Search for the cell housing the specified text and yield its (X, Y) center coordinate. 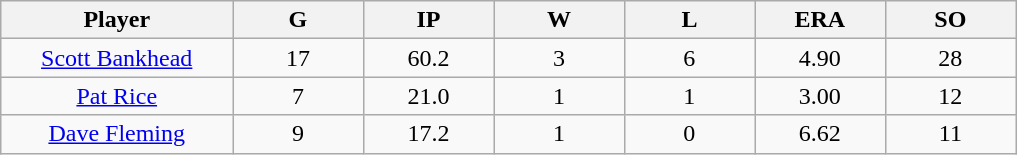
6.62 (820, 134)
Pat Rice (117, 96)
3 (559, 58)
11 (950, 134)
0 (689, 134)
ERA (820, 20)
Dave Fleming (117, 134)
21.0 (428, 96)
L (689, 20)
9 (298, 134)
4.90 (820, 58)
17.2 (428, 134)
W (559, 20)
SO (950, 20)
28 (950, 58)
G (298, 20)
3.00 (820, 96)
17 (298, 58)
IP (428, 20)
Player (117, 20)
12 (950, 96)
6 (689, 58)
Scott Bankhead (117, 58)
7 (298, 96)
60.2 (428, 58)
